Capture the cell that displays the provided text and extract its [X, Y] central coordinate. 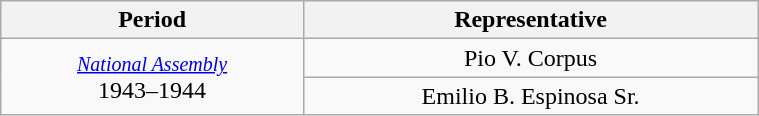
Pio V. Corpus [530, 58]
Emilio B. Espinosa Sr. [530, 96]
National Assembly1943–1944 [152, 77]
Representative [530, 20]
Period [152, 20]
